Determine the [x, y] coordinate at the center of the cell enclosing the given text.  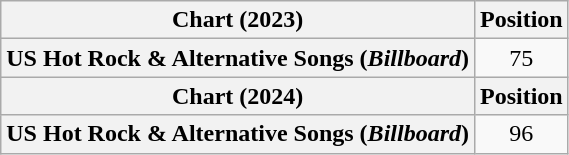
75 [521, 58]
96 [521, 134]
Chart (2023) [238, 20]
Chart (2024) [238, 96]
